Capture the cell that displays the provided text and extract its (x, y) central coordinate. 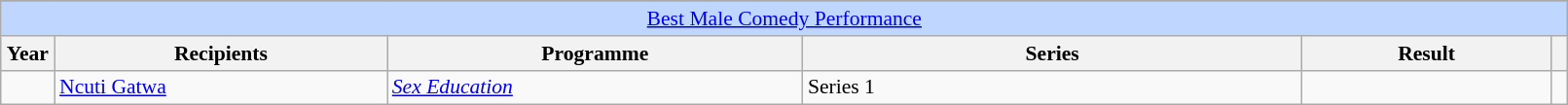
Series 1 (1053, 87)
Programme (596, 53)
Year (27, 53)
Sex Education (596, 87)
Ncuti Gatwa (221, 87)
Recipients (221, 53)
Best Male Comedy Performance (784, 18)
Result (1426, 53)
Series (1053, 53)
